Search for the cell housing the specified text and yield its (X, Y) center coordinate. 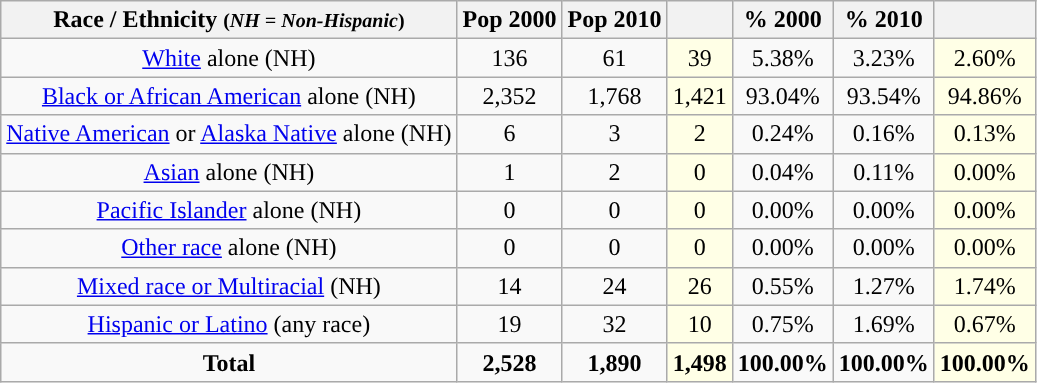
Pop 2000 (510, 20)
32 (614, 324)
0.04% (782, 172)
93.54% (884, 96)
Pacific Islander alone (NH) (229, 210)
Native American or Alaska Native alone (NH) (229, 134)
% 2010 (884, 20)
1,768 (614, 96)
0.67% (984, 324)
1.27% (884, 286)
Race / Ethnicity (NH = Non-Hispanic) (229, 20)
Other race alone (NH) (229, 248)
61 (614, 58)
2,352 (510, 96)
0.16% (884, 134)
1,498 (700, 362)
Hispanic or Latino (any race) (229, 324)
Mixed race or Multiracial (NH) (229, 286)
1,890 (614, 362)
1 (510, 172)
19 (510, 324)
136 (510, 58)
1,421 (700, 96)
2.60% (984, 58)
0.13% (984, 134)
Total (229, 362)
0.55% (782, 286)
24 (614, 286)
93.04% (782, 96)
Asian alone (NH) (229, 172)
0.11% (884, 172)
0.75% (782, 324)
39 (700, 58)
0.24% (782, 134)
Black or African American alone (NH) (229, 96)
Pop 2010 (614, 20)
1.74% (984, 286)
10 (700, 324)
% 2000 (782, 20)
26 (700, 286)
94.86% (984, 96)
3 (614, 134)
1.69% (884, 324)
White alone (NH) (229, 58)
3.23% (884, 58)
14 (510, 286)
6 (510, 134)
2,528 (510, 362)
5.38% (782, 58)
